For the text-containing cell, return its midpoint in (X, Y) coordinate format. 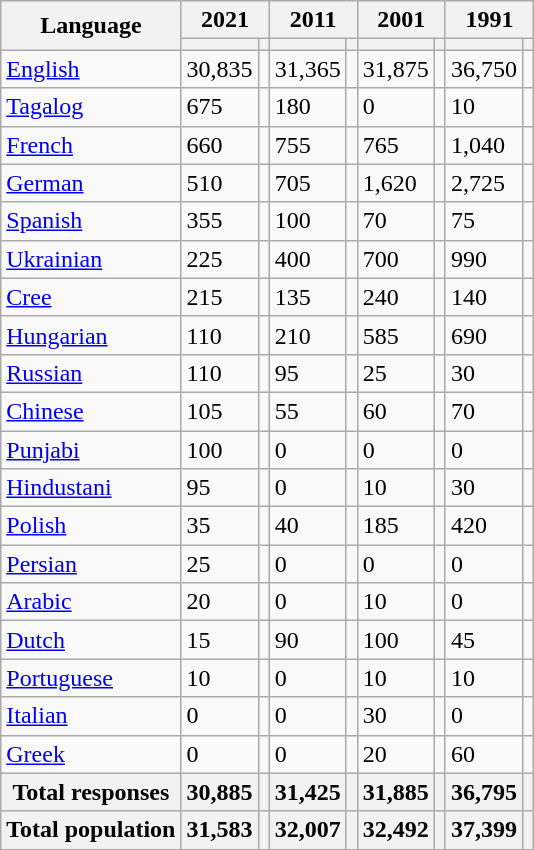
Language (91, 26)
1991 (489, 20)
Chinese (91, 411)
36,795 (484, 792)
420 (484, 526)
English (91, 69)
45 (484, 640)
Punjabi (91, 449)
75 (484, 221)
37,399 (484, 830)
215 (220, 297)
Cree (91, 297)
Greek (91, 754)
355 (220, 221)
400 (308, 259)
40 (308, 526)
765 (396, 145)
Portuguese (91, 678)
Arabic (91, 602)
510 (220, 183)
Italian (91, 716)
French (91, 145)
675 (220, 107)
705 (308, 183)
31,583 (220, 830)
Hindustani (91, 488)
36,750 (484, 69)
1,040 (484, 145)
Hungarian (91, 335)
Persian (91, 564)
31,875 (396, 69)
90 (308, 640)
105 (220, 411)
755 (308, 145)
210 (308, 335)
140 (484, 297)
585 (396, 335)
Total responses (91, 792)
660 (220, 145)
15 (220, 640)
German (91, 183)
700 (396, 259)
240 (396, 297)
135 (308, 297)
690 (484, 335)
30,835 (220, 69)
32,492 (396, 830)
31,885 (396, 792)
990 (484, 259)
Dutch (91, 640)
185 (396, 526)
Total population (91, 830)
1,620 (396, 183)
55 (308, 411)
225 (220, 259)
2001 (401, 20)
Tagalog (91, 107)
Ukrainian (91, 259)
180 (308, 107)
2011 (313, 20)
35 (220, 526)
Russian (91, 373)
31,425 (308, 792)
2,725 (484, 183)
Spanish (91, 221)
Polish (91, 526)
32,007 (308, 830)
30,885 (220, 792)
2021 (225, 20)
31,365 (308, 69)
